For the text-containing cell, return its midpoint in (x, y) coordinate format. 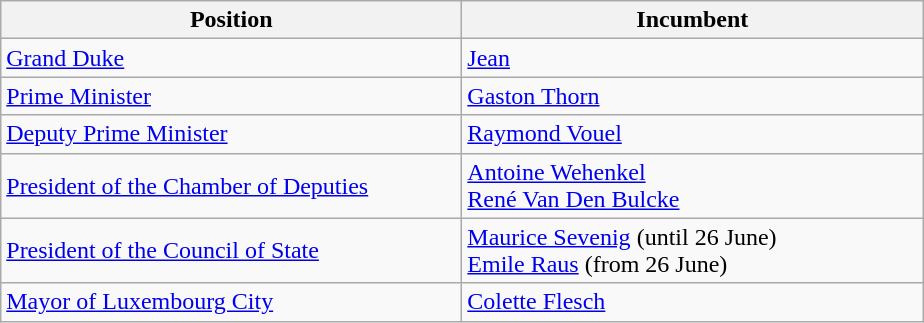
Jean (692, 58)
Colette Flesch (692, 302)
Deputy Prime Minister (232, 134)
Incumbent (692, 20)
Raymond Vouel (692, 134)
Antoine Wehenkel René Van Den Bulcke (692, 186)
President of the Chamber of Deputies (232, 186)
Mayor of Luxembourg City (232, 302)
Maurice Sevenig (until 26 June) Emile Raus (from 26 June) (692, 250)
President of the Council of State (232, 250)
Grand Duke (232, 58)
Prime Minister (232, 96)
Position (232, 20)
Gaston Thorn (692, 96)
